For the text-containing cell, return its midpoint in [X, Y] coordinate format. 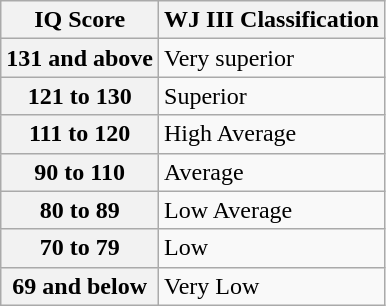
Average [272, 172]
69 and below [80, 286]
90 to 110 [80, 172]
Low Average [272, 210]
111 to 120 [80, 134]
High Average [272, 134]
131 and above [80, 58]
Superior [272, 96]
Low [272, 248]
70 to 79 [80, 248]
WJ III Classification [272, 20]
Very superior [272, 58]
80 to 89 [80, 210]
121 to 130 [80, 96]
Very Low [272, 286]
IQ Score [80, 20]
